Output the (X, Y) coordinate of the center of the cell containing the given text.  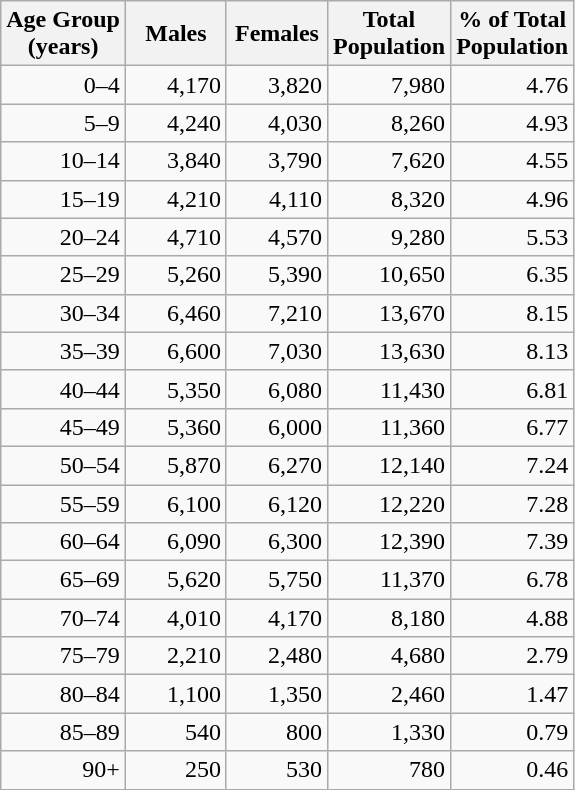
3,820 (276, 85)
13,630 (390, 351)
6,000 (276, 427)
4,710 (176, 237)
35–39 (64, 351)
30–34 (64, 313)
Females (276, 34)
780 (390, 770)
6,100 (176, 503)
4.96 (512, 199)
800 (276, 732)
6,270 (276, 465)
12,220 (390, 503)
7,210 (276, 313)
7,620 (390, 161)
540 (176, 732)
4,030 (276, 123)
6.78 (512, 580)
3,840 (176, 161)
10–14 (64, 161)
6,600 (176, 351)
12,140 (390, 465)
5,260 (176, 275)
7,030 (276, 351)
0–4 (64, 85)
8,320 (390, 199)
5,390 (276, 275)
3,790 (276, 161)
6.77 (512, 427)
4,210 (176, 199)
4,010 (176, 618)
12,390 (390, 542)
% of TotalPopulation (512, 34)
7.39 (512, 542)
2,480 (276, 656)
4,240 (176, 123)
20–24 (64, 237)
6,090 (176, 542)
4,110 (276, 199)
6,080 (276, 389)
8,260 (390, 123)
85–89 (64, 732)
50–54 (64, 465)
1,330 (390, 732)
5.53 (512, 237)
5,620 (176, 580)
Males (176, 34)
7,980 (390, 85)
6.81 (512, 389)
8.15 (512, 313)
2.79 (512, 656)
7.28 (512, 503)
60–64 (64, 542)
5–9 (64, 123)
90+ (64, 770)
TotalPopulation (390, 34)
13,670 (390, 313)
530 (276, 770)
5,360 (176, 427)
11,360 (390, 427)
4,570 (276, 237)
250 (176, 770)
5,750 (276, 580)
7.24 (512, 465)
1.47 (512, 694)
65–69 (64, 580)
Age Group (years) (64, 34)
9,280 (390, 237)
4,680 (390, 656)
11,430 (390, 389)
6,460 (176, 313)
6,300 (276, 542)
0.46 (512, 770)
10,650 (390, 275)
11,370 (390, 580)
8,180 (390, 618)
40–44 (64, 389)
1,350 (276, 694)
70–74 (64, 618)
6.35 (512, 275)
8.13 (512, 351)
2,460 (390, 694)
25–29 (64, 275)
4.88 (512, 618)
0.79 (512, 732)
80–84 (64, 694)
5,350 (176, 389)
6,120 (276, 503)
4.93 (512, 123)
15–19 (64, 199)
2,210 (176, 656)
4.76 (512, 85)
4.55 (512, 161)
5,870 (176, 465)
75–79 (64, 656)
55–59 (64, 503)
45–49 (64, 427)
1,100 (176, 694)
